Extract the (X, Y) coordinate from the center of the cell holding the provided text.  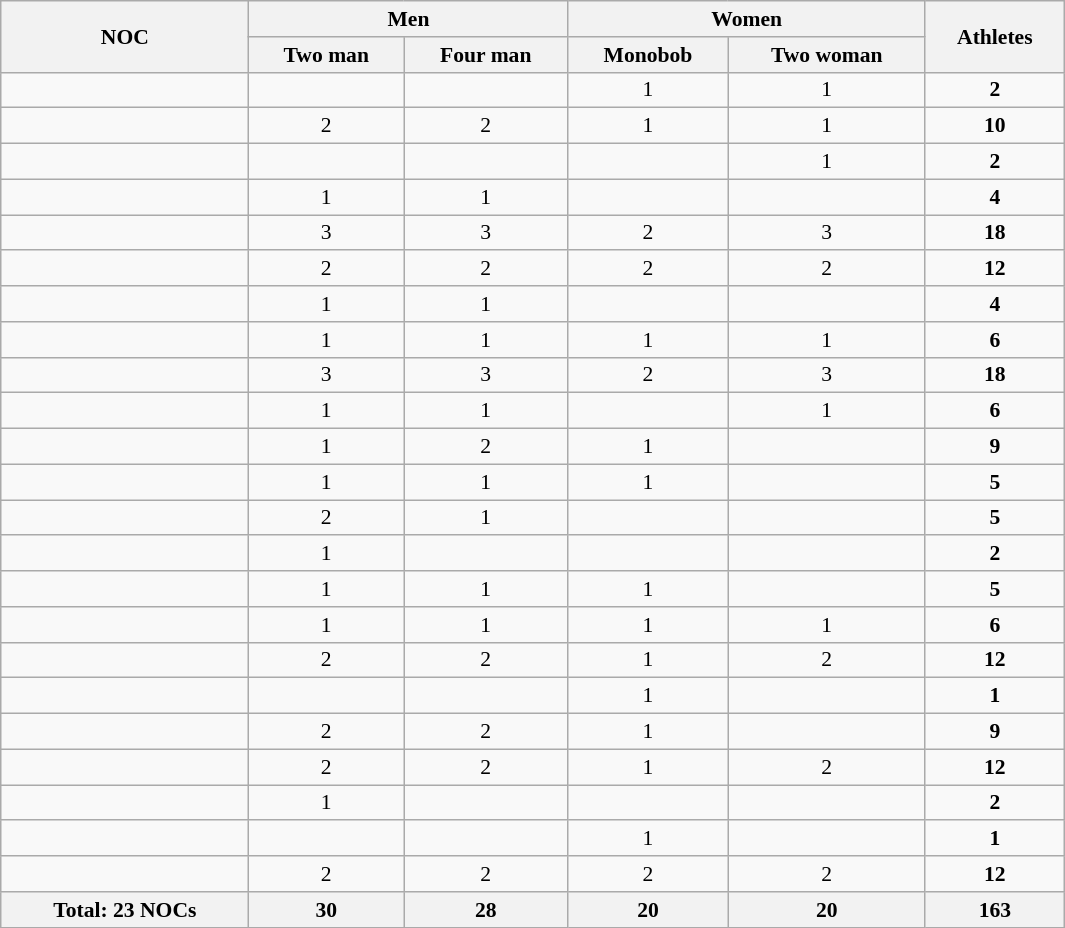
28 (486, 910)
163 (994, 910)
Total: 23 NOCs (125, 910)
Monobob (648, 55)
30 (326, 910)
Athletes (994, 36)
Women (747, 19)
Two woman (826, 55)
NOC (125, 36)
Four man (486, 55)
10 (994, 126)
Two man (326, 55)
Men (408, 19)
